Determine the [X, Y] coordinate at the center of the cell enclosing the given text.  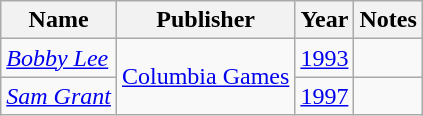
Bobby Lee [59, 58]
Publisher [205, 20]
Name [59, 20]
Year [324, 20]
1997 [324, 96]
1993 [324, 58]
Sam Grant [59, 96]
Notes [388, 20]
Columbia Games [205, 77]
